Extract the (x, y) coordinate from the center of the cell holding the provided text.  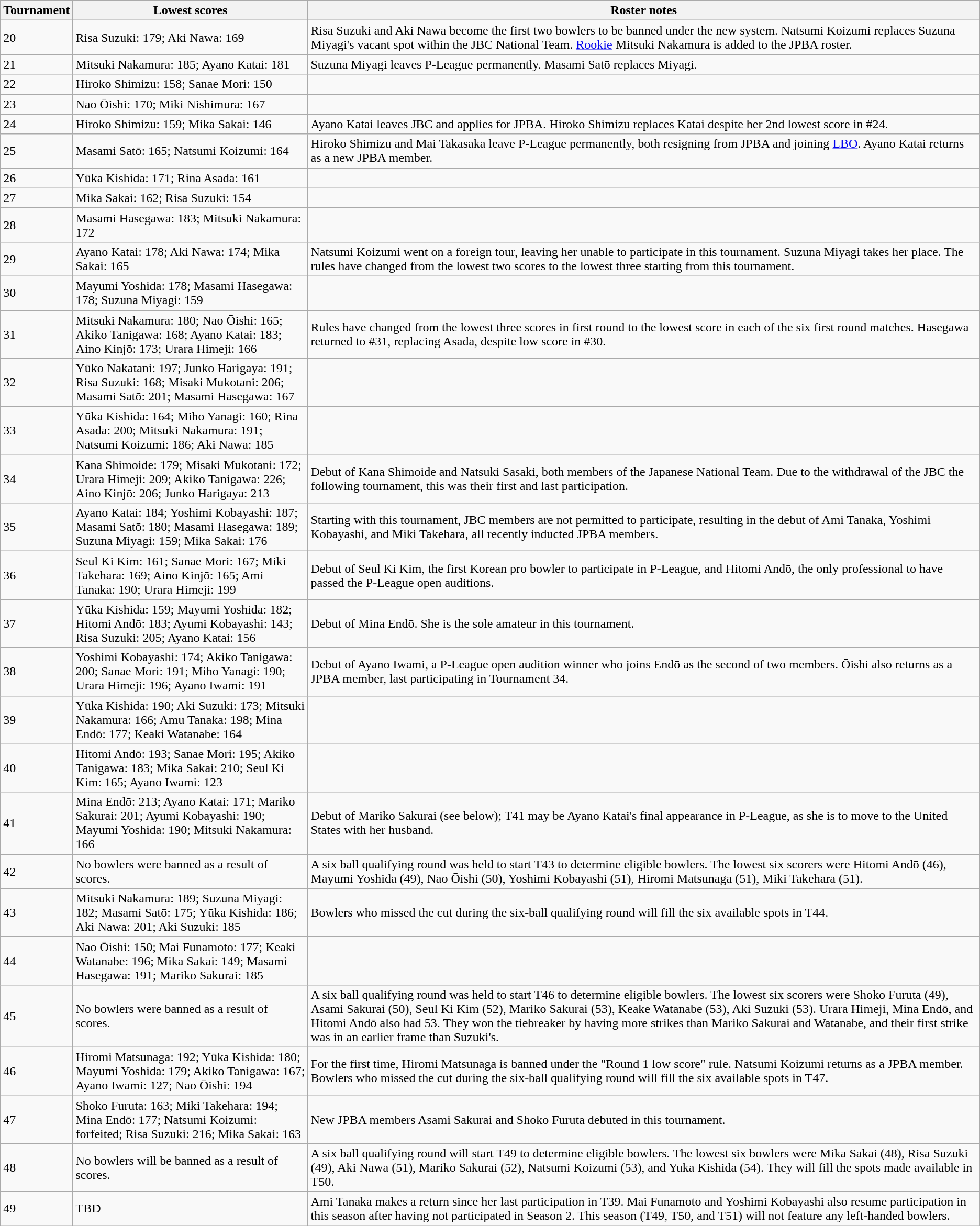
26 (37, 178)
41 (37, 823)
Kana Shimoide: 179; Misaki Mukotani: 172; Urara Himeji: 209; Akiko Tanigawa: 226; Aino Kinjō: 206; Junko Harigaya: 213 (191, 479)
Mika Sakai: 162; Risa Suzuki: 154 (191, 198)
Yūko Nakatani: 197; Junko Harigaya: 191; Risa Suzuki: 168; Misaki Mukotani: 206; Masami Satō: 201; Masami Hasegawa: 167 (191, 383)
Roster notes (644, 10)
Ayano Katai leaves JBC and applies for JPBA. Hiroko Shimizu replaces Katai despite her 2nd lowest score in #24. (644, 124)
Tournament (37, 10)
37 (37, 623)
42 (37, 871)
Masami Hasegawa: 183; Mitsuki Nakamura: 172 (191, 225)
Ayano Katai: 184; Yoshimi Kobayashi: 187; Masami Satō: 180; Masami Hasegawa: 189; Suzuna Miyagi: 159; Mika Sakai: 176 (191, 527)
Seul Ki Kim: 161; Sanae Mori: 167; Miki Takehara: 169; Aino Kinjō: 165; Ami Tanaka: 190; Urara Himeji: 199 (191, 575)
46 (37, 1071)
31 (37, 334)
Suzuna Miyagi leaves P-League permanently. Masami Satō replaces Miyagi. (644, 64)
38 (37, 672)
Mitsuki Nakamura: 180; Nao Ōishi: 165; Akiko Tanigawa: 168; Ayano Katai: 183; Aino Kinjō: 173; Urara Himeji: 166 (191, 334)
Mitsuki Nakamura: 189; Suzuna Miyagi: 182; Masami Satō: 175; Yūka Kishida: 186; Aki Nawa: 201; Aki Suzuki: 185 (191, 912)
30 (37, 293)
34 (37, 479)
36 (37, 575)
29 (37, 259)
27 (37, 198)
24 (37, 124)
Yūka Kishida: 171; Rina Asada: 161 (191, 178)
49 (37, 1209)
Yūka Kishida: 164; Miho Yanagi: 160; Rina Asada: 200; Mitsuki Nakamura: 191; Natsumi Koizumi: 186; Aki Nawa: 185 (191, 431)
35 (37, 527)
New JPBA members Asami Sakurai and Shoko Furuta debuted in this tournament. (644, 1119)
33 (37, 431)
Yūka Kishida: 190; Aki Suzuki: 173; Mitsuki Nakamura: 166; Amu Tanaka: 198; Mina Endō: 177; Keaki Watanabe: 164 (191, 720)
32 (37, 383)
Ayano Katai: 178; Aki Nawa: 174; Mika Sakai: 165 (191, 259)
23 (37, 104)
47 (37, 1119)
Masami Satō: 165; Natsumi Koizumi: 164 (191, 151)
Hiroko Shimizu: 158; Sanae Mori: 150 (191, 84)
Nao Ōishi: 150; Mai Funamoto: 177; Keaki Watanabe: 196; Mika Sakai: 149; Masami Hasegawa: 191; Mariko Sakurai: 185 (191, 961)
Lowest scores (191, 10)
Risa Suzuki: 179; Aki Nawa: 169 (191, 38)
TBD (191, 1209)
Bowlers who missed the cut during the six-ball qualifying round will fill the six available spots in T44. (644, 912)
Nao Ōishi: 170; Miki Nishimura: 167 (191, 104)
Debut of Mina Endō. She is the sole amateur in this tournament. (644, 623)
Hitomi Andō: 193; Sanae Mori: 195; Akiko Tanigawa: 183; Mika Sakai: 210; Seul Ki Kim: 165; Ayano Iwami: 123 (191, 768)
20 (37, 38)
39 (37, 720)
Mina Endō: 213; Ayano Katai: 171; Mariko Sakurai: 201; Ayumi Kobayashi: 190; Mayumi Yoshida: 190; Mitsuki Nakamura: 166 (191, 823)
No bowlers will be banned as a result of scores. (191, 1168)
40 (37, 768)
48 (37, 1168)
Debut of Mariko Sakurai (see below); T41 may be Ayano Katai's final appearance in P-League, as she is to move to the United States with her husband. (644, 823)
Hiromi Matsunaga: 192; Yūka Kishida: 180; Mayumi Yoshida: 179; Akiko Tanigawa: 167; Ayano Iwami: 127; Nao Ōishi: 194 (191, 1071)
Hiroko Shimizu: 159; Mika Sakai: 146 (191, 124)
21 (37, 64)
43 (37, 912)
Shoko Furuta: 163; Miki Takehara: 194; Mina Endō: 177; Natsumi Koizumi: forfeited; Risa Suzuki: 216; Mika Sakai: 163 (191, 1119)
Mayumi Yoshida: 178; Masami Hasegawa: 178; Suzuna Miyagi: 159 (191, 293)
Hiroko Shimizu and Mai Takasaka leave P-League permanently, both resigning from JPBA and joining LBO. Ayano Katai returns as a new JPBA member. (644, 151)
25 (37, 151)
44 (37, 961)
Yoshimi Kobayashi: 174; Akiko Tanigawa: 200; Sanae Mori: 191; Miho Yanagi: 190; Urara Himeji: 196; Ayano Iwami: 191 (191, 672)
Mitsuki Nakamura: 185; Ayano Katai: 181 (191, 64)
28 (37, 225)
Yūka Kishida: 159; Mayumi Yoshida: 182; Hitomi Andō: 183; Ayumi Kobayashi: 143; Risa Suzuki: 205; Ayano Katai: 156 (191, 623)
45 (37, 1016)
22 (37, 84)
